From the cell containing the given text, extract its center point as [X, Y] coordinate. 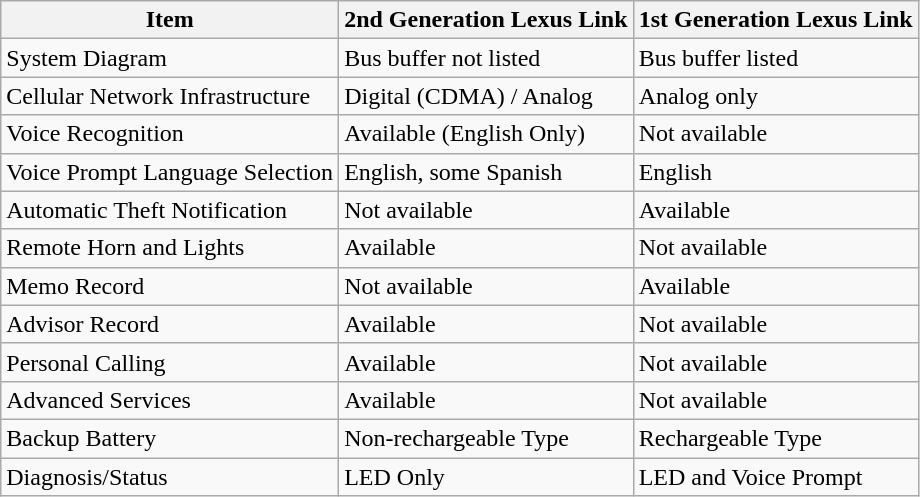
1st Generation Lexus Link [776, 20]
Personal Calling [170, 362]
LED Only [486, 477]
System Diagram [170, 58]
Bus buffer listed [776, 58]
Automatic Theft Notification [170, 210]
Available (English Only) [486, 134]
English [776, 172]
Rechargeable Type [776, 438]
Cellular Network Infrastructure [170, 96]
Voice Prompt Language Selection [170, 172]
Analog only [776, 96]
LED and Voice Prompt [776, 477]
Remote Horn and Lights [170, 248]
Advanced Services [170, 400]
Bus buffer not listed [486, 58]
Diagnosis/Status [170, 477]
Digital (CDMA) / Analog [486, 96]
Backup Battery [170, 438]
English, some Spanish [486, 172]
Item [170, 20]
Non-rechargeable Type [486, 438]
Voice Recognition [170, 134]
Memo Record [170, 286]
Advisor Record [170, 324]
2nd Generation Lexus Link [486, 20]
